Provide the [x, y] coordinate of the cell's center where the given text is located.  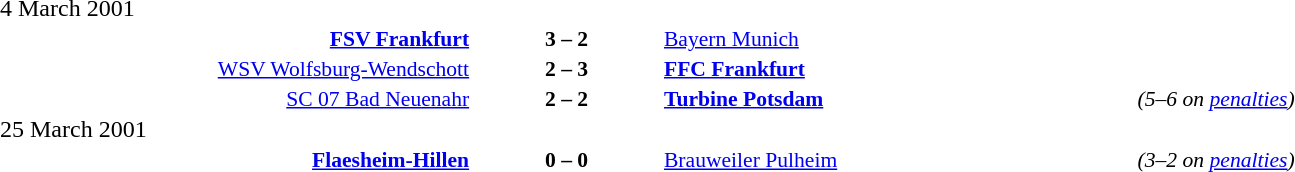
3 – 2 [566, 38]
Bayern Munich [898, 38]
2 – 3 [566, 68]
Turbine Potsdam [898, 98]
2 – 2 [566, 98]
FFC Frankfurt [898, 68]
